Capture the cell that displays the provided text and extract its [X, Y] central coordinate. 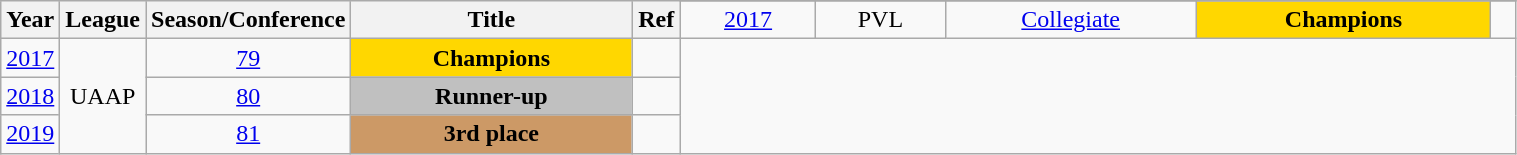
UAAP [103, 96]
3rd place [492, 134]
PVL [880, 20]
Season/Conference [248, 20]
Year [30, 20]
Title [492, 20]
Ref [656, 20]
2018 [30, 96]
League [103, 20]
81 [248, 134]
Collegiate [1070, 20]
80 [248, 96]
79 [248, 58]
Runner-up [492, 96]
2019 [30, 134]
